Extract the [X, Y] coordinate from the center of the cell holding the provided text.  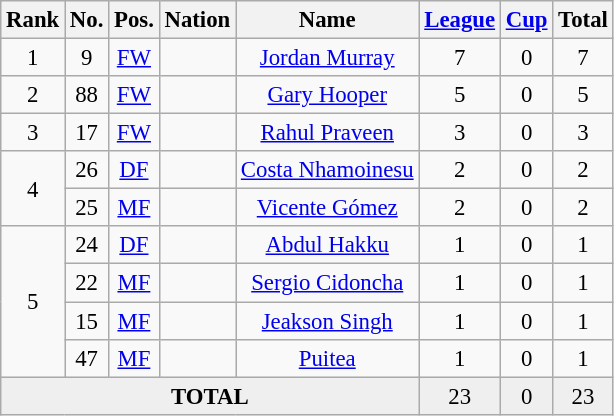
Total [583, 20]
Rahul Praveen [328, 133]
TOTAL [210, 396]
88 [87, 95]
Rank [33, 20]
Abdul Hakku [328, 245]
Sergio Cidoncha [328, 283]
League [460, 20]
17 [87, 133]
22 [87, 283]
No. [87, 20]
Jeakson Singh [328, 321]
47 [87, 358]
Name [328, 20]
26 [87, 170]
Nation [197, 20]
25 [87, 208]
Costa Nhamoinesu [328, 170]
24 [87, 245]
Pos. [134, 20]
Cup [526, 20]
Jordan Murray [328, 58]
9 [87, 58]
15 [87, 321]
Puitea [328, 358]
4 [33, 188]
Vicente Gómez [328, 208]
Gary Hooper [328, 95]
